Find where the given text appears and provide that cell's center as (X, Y) coordinate. 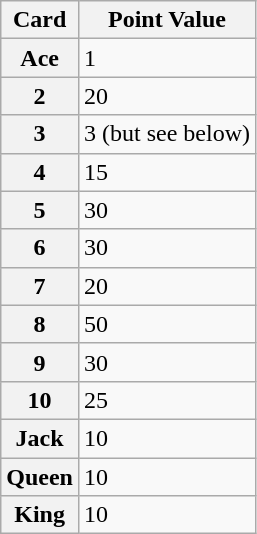
7 (40, 286)
Jack (40, 438)
2 (40, 96)
Queen (40, 477)
6 (40, 248)
3 (but see below) (166, 134)
5 (40, 210)
3 (40, 134)
25 (166, 400)
King (40, 515)
50 (166, 324)
1 (166, 58)
Point Value (166, 20)
15 (166, 172)
Card (40, 20)
9 (40, 362)
Ace (40, 58)
8 (40, 324)
4 (40, 172)
